Provide the [X, Y] coordinate of the cell's center where the given text is located.  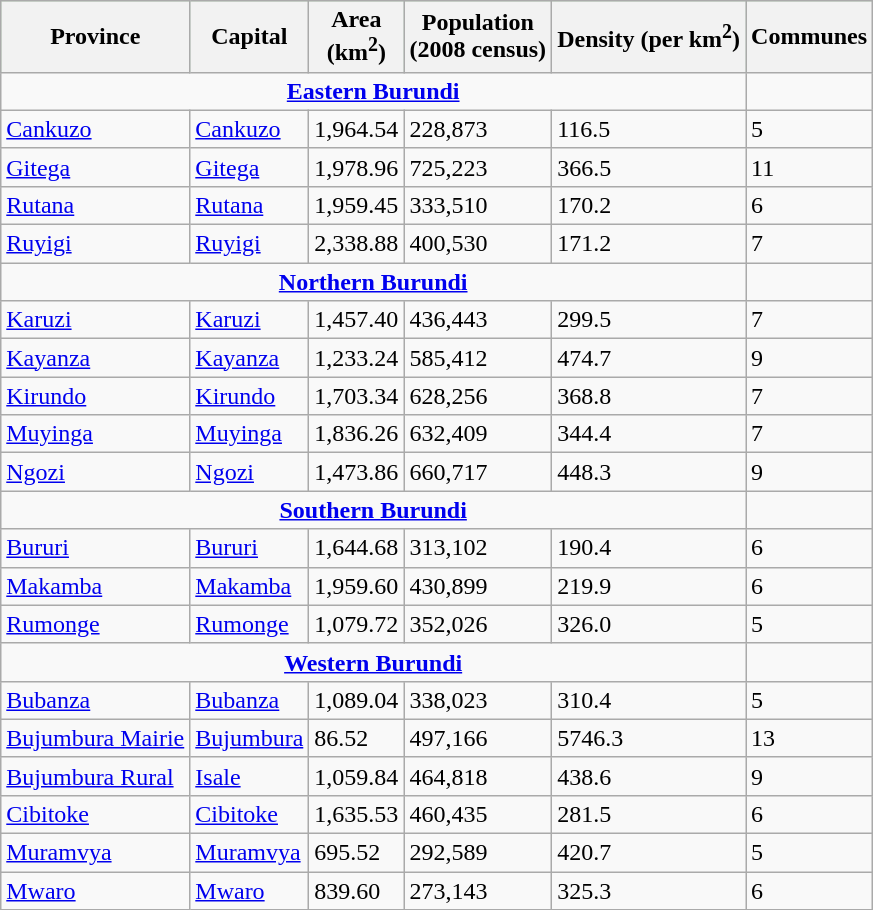
Southern Burundi [374, 510]
299.5 [649, 320]
325.3 [649, 891]
Bujumbura Mairie [96, 738]
Eastern Burundi [374, 91]
366.5 [649, 167]
460,435 [478, 814]
Province [96, 37]
438.6 [649, 776]
170.2 [649, 205]
474.7 [649, 358]
5746.3 [649, 738]
219.9 [649, 586]
1,457.40 [356, 320]
1,959.45 [356, 205]
1,233.24 [356, 358]
448.3 [649, 472]
1,089.04 [356, 700]
273,143 [478, 891]
1,635.53 [356, 814]
Communes [810, 37]
86.52 [356, 738]
420.7 [649, 853]
660,717 [478, 472]
352,026 [478, 624]
Area (km2) [356, 37]
190.4 [649, 548]
430,899 [478, 586]
Bujumbura Rural [96, 776]
1,978.96 [356, 167]
326.0 [649, 624]
1,473.86 [356, 472]
171.2 [649, 244]
11 [810, 167]
Density (per km2) [649, 37]
1,836.26 [356, 434]
344.4 [649, 434]
1,079.72 [356, 624]
1,059.84 [356, 776]
116.5 [649, 129]
839.60 [356, 891]
228,873 [478, 129]
310.4 [649, 700]
13 [810, 738]
436,443 [478, 320]
Capital [250, 37]
497,166 [478, 738]
585,412 [478, 358]
292,589 [478, 853]
281.5 [649, 814]
Western Burundi [374, 662]
464,818 [478, 776]
338,023 [478, 700]
400,530 [478, 244]
Northern Burundi [374, 282]
628,256 [478, 396]
Isale [250, 776]
1,964.54 [356, 129]
Population (2008 census) [478, 37]
1,644.68 [356, 548]
Bujumbura [250, 738]
313,102 [478, 548]
725,223 [478, 167]
368.8 [649, 396]
333,510 [478, 205]
1,703.34 [356, 396]
2,338.88 [356, 244]
632,409 [478, 434]
1,959.60 [356, 586]
695.52 [356, 853]
